Scan for the cell matching the given text and deliver its (X, Y) coordinate at center. 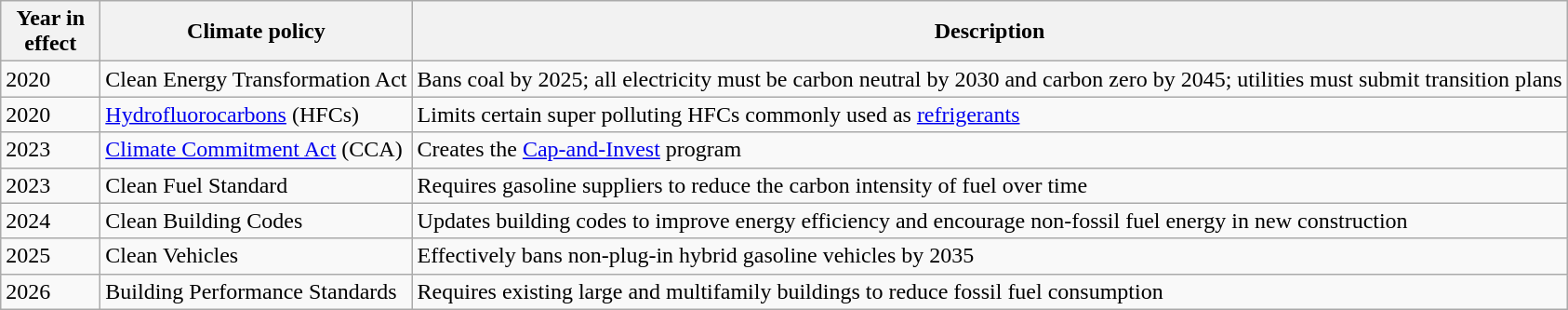
Clean Fuel Standard (257, 185)
Year in effect (50, 32)
Effectively bans non-plug-in hybrid gasoline vehicles by 2035 (990, 256)
Requires existing large and multifamily buildings to reduce fossil fuel consumption (990, 291)
Updates building codes to improve energy efficiency and encourage non-fossil fuel energy in new construction (990, 221)
Requires gasoline suppliers to reduce the carbon intensity of fuel over time (990, 185)
Building Performance Standards (257, 291)
Clean Vehicles (257, 256)
Bans coal by 2025; all electricity must be carbon neutral by 2030 and carbon zero by 2045; utilities must submit transition plans (990, 79)
Climate policy (257, 32)
Climate Commitment Act (CCA) (257, 150)
2026 (50, 291)
Description (990, 32)
Creates the Cap-and-Invest program (990, 150)
Limits certain super polluting HFCs commonly used as refrigerants (990, 115)
Clean Building Codes (257, 221)
Clean Energy Transformation Act (257, 79)
2025 (50, 256)
2024 (50, 221)
Hydrofluorocarbons (HFCs) (257, 115)
